From the cell containing the given text, extract its center point as [X, Y] coordinate. 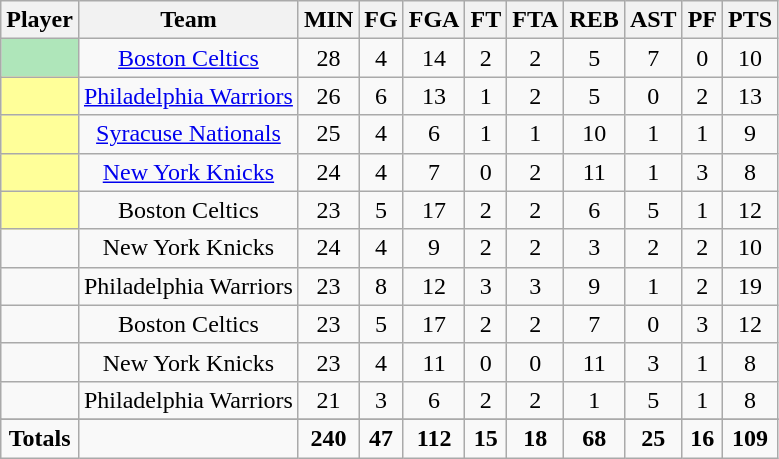
PF [702, 20]
26 [328, 96]
21 [328, 400]
14 [434, 58]
FG [381, 20]
19 [750, 286]
AST [653, 20]
15 [486, 438]
MIN [328, 20]
16 [702, 438]
PTS [750, 20]
REB [594, 20]
109 [750, 438]
Team [188, 20]
28 [328, 58]
47 [381, 438]
68 [594, 438]
FT [486, 20]
Player [40, 20]
240 [328, 438]
FGA [434, 20]
FTA [536, 20]
18 [536, 438]
Totals [40, 438]
Syracuse Nationals [188, 134]
112 [434, 438]
